Extract the [x, y] coordinate from the center of the cell holding the provided text.  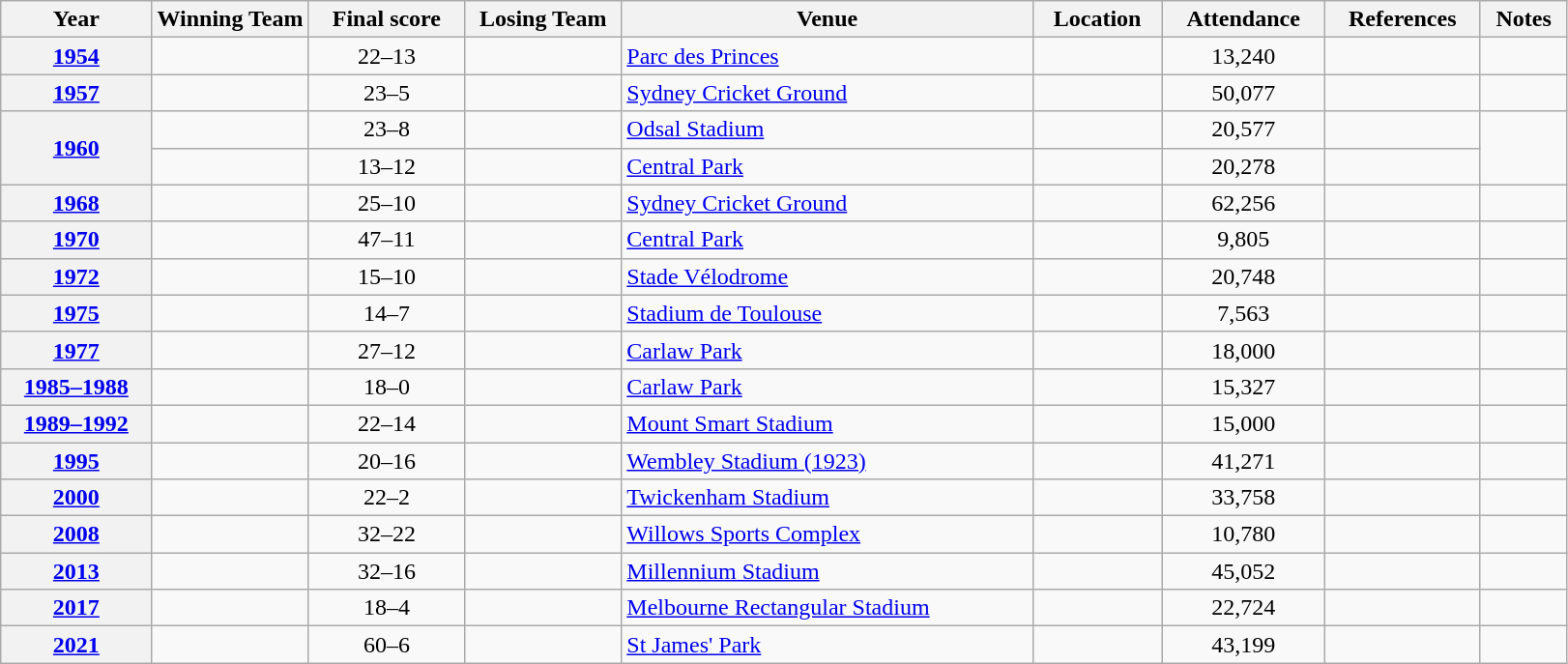
7,563 [1243, 313]
47–11 [387, 240]
50,077 [1243, 93]
15,000 [1243, 423]
18–4 [387, 608]
32–16 [387, 571]
1954 [76, 56]
43,199 [1243, 645]
1957 [76, 93]
62,256 [1243, 203]
Twickenham Stadium [828, 498]
27–12 [387, 350]
Mount Smart Stadium [828, 423]
1970 [76, 240]
13,240 [1243, 56]
22–13 [387, 56]
20,577 [1243, 130]
2013 [76, 571]
10,780 [1243, 534]
Melbourne Rectangular Stadium [828, 608]
18,000 [1243, 350]
Attendance [1243, 19]
1972 [76, 276]
14–7 [387, 313]
20,748 [1243, 276]
References [1402, 19]
20,278 [1243, 166]
15–10 [387, 276]
Millennium Stadium [828, 571]
Stade Vélodrome [828, 276]
2021 [76, 645]
1989–1992 [76, 423]
32–22 [387, 534]
25–10 [387, 203]
1995 [76, 461]
1977 [76, 350]
1960 [76, 148]
22–2 [387, 498]
1985–1988 [76, 387]
18–0 [387, 387]
45,052 [1243, 571]
Losing Team [543, 19]
Parc des Princes [828, 56]
9,805 [1243, 240]
20–16 [387, 461]
Wembley Stadium (1923) [828, 461]
Winning Team [230, 19]
Stadium de Toulouse [828, 313]
Venue [828, 19]
Notes [1524, 19]
33,758 [1243, 498]
1975 [76, 313]
1968 [76, 203]
Location [1097, 19]
41,271 [1243, 461]
23–8 [387, 130]
13–12 [387, 166]
15,327 [1243, 387]
22,724 [1243, 608]
60–6 [387, 645]
Year [76, 19]
Willows Sports Complex [828, 534]
2008 [76, 534]
Odsal Stadium [828, 130]
Final score [387, 19]
St James' Park [828, 645]
22–14 [387, 423]
23–5 [387, 93]
2017 [76, 608]
2000 [76, 498]
